Extract the [x, y] coordinate from the center of the cell holding the provided text.  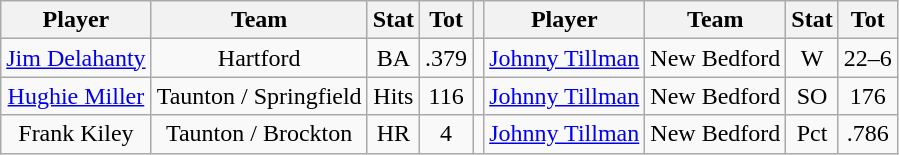
22–6 [868, 58]
Hughie Miller [76, 96]
Taunton / Springfield [259, 96]
176 [868, 96]
BA [393, 58]
Hits [393, 96]
Hartford [259, 58]
.786 [868, 134]
.379 [446, 58]
HR [393, 134]
W [812, 58]
SO [812, 96]
Jim Delahanty [76, 58]
4 [446, 134]
Pct [812, 134]
Taunton / Brockton [259, 134]
116 [446, 96]
Frank Kiley [76, 134]
